Return (X, Y) of the center of cell containing provided text 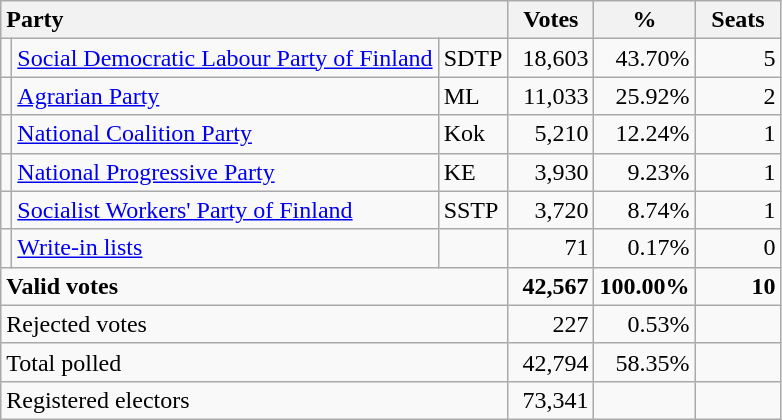
58.35% (644, 362)
Write-in lists (225, 248)
25.92% (644, 96)
Valid votes (254, 286)
3,930 (551, 172)
Agrarian Party (225, 96)
Socialist Workers' Party of Finland (225, 210)
SSTP (473, 210)
ML (473, 96)
42,567 (551, 286)
18,603 (551, 58)
Registered electors (254, 400)
0 (738, 248)
Party (254, 20)
SDTP (473, 58)
2 (738, 96)
Votes (551, 20)
73,341 (551, 400)
71 (551, 248)
% (644, 20)
43.70% (644, 58)
Rejected votes (254, 324)
Kok (473, 134)
10 (738, 286)
National Progressive Party (225, 172)
0.17% (644, 248)
0.53% (644, 324)
KE (473, 172)
12.24% (644, 134)
Seats (738, 20)
Total polled (254, 362)
42,794 (551, 362)
11,033 (551, 96)
5,210 (551, 134)
5 (738, 58)
3,720 (551, 210)
Social Democratic Labour Party of Finland (225, 58)
National Coalition Party (225, 134)
9.23% (644, 172)
100.00% (644, 286)
227 (551, 324)
8.74% (644, 210)
